Extract the [x, y] coordinate from the center of the cell holding the provided text.  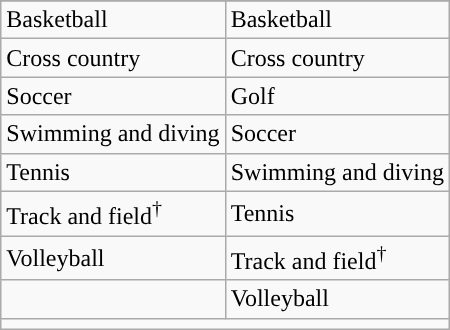
Golf [337, 96]
